Output the (x, y) coordinate of the center of the cell containing the given text.  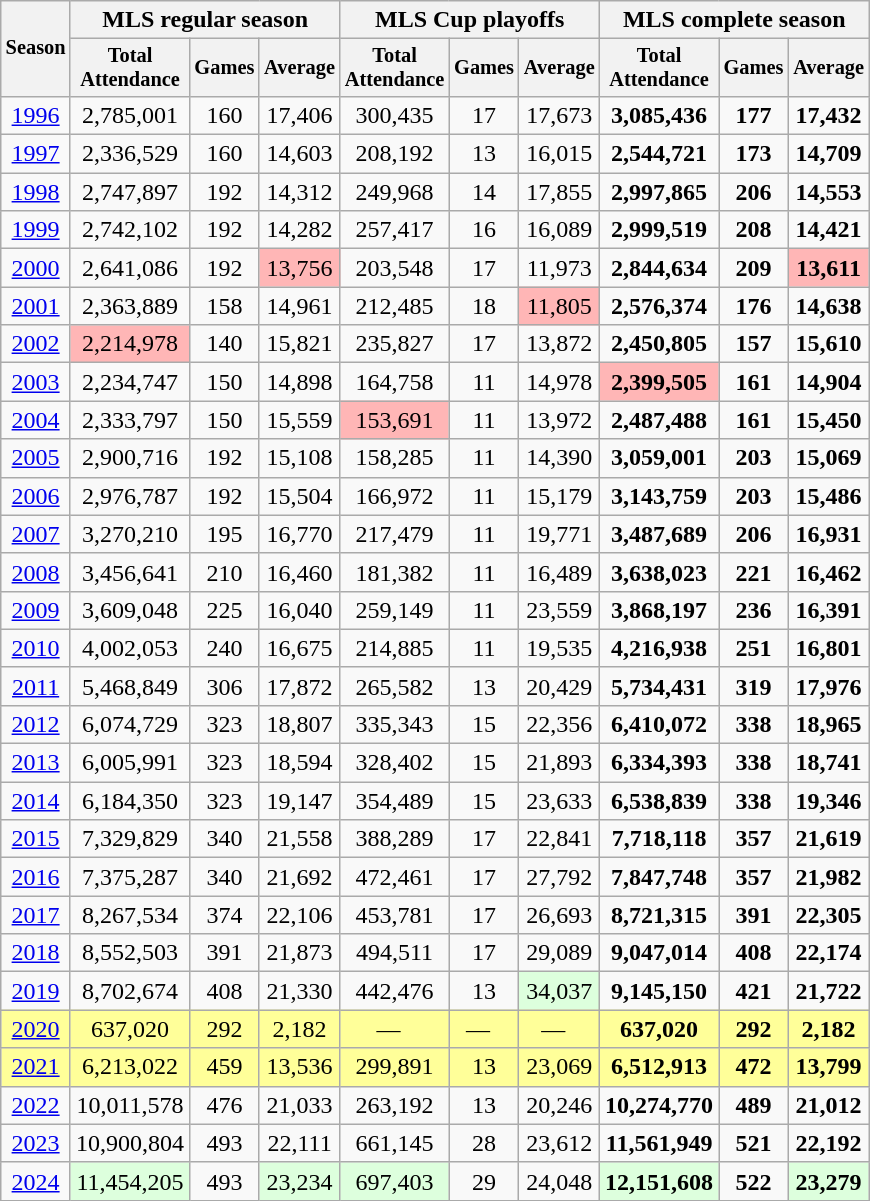
2,997,865 (660, 192)
157 (754, 344)
235,827 (394, 344)
14,978 (560, 382)
22,192 (828, 1143)
15,108 (300, 458)
11,454,205 (130, 1181)
521 (754, 1143)
16,462 (828, 572)
16 (484, 230)
6,410,072 (660, 724)
2,363,889 (130, 306)
1996 (36, 115)
7,375,287 (130, 877)
7,329,829 (130, 839)
23,633 (560, 801)
2006 (36, 496)
16,931 (828, 534)
472,461 (394, 877)
6,005,991 (130, 763)
14,709 (828, 154)
2005 (36, 458)
Season (36, 49)
27,792 (560, 877)
14,390 (560, 458)
2012 (36, 724)
2,336,529 (130, 154)
14,961 (300, 306)
265,582 (394, 686)
2014 (36, 801)
697,403 (394, 1181)
15,179 (560, 496)
2008 (36, 572)
15,610 (828, 344)
2009 (36, 610)
3,059,001 (660, 458)
23,234 (300, 1181)
217,479 (394, 534)
2016 (36, 877)
22,305 (828, 915)
442,476 (394, 991)
251 (754, 648)
166,972 (394, 496)
21,558 (300, 839)
300,435 (394, 115)
19,147 (300, 801)
21,873 (300, 953)
1997 (36, 154)
3,868,197 (660, 610)
335,343 (394, 724)
17,976 (828, 686)
15,486 (828, 496)
2015 (36, 839)
164,758 (394, 382)
5,468,849 (130, 686)
26,693 (560, 915)
2,487,488 (660, 420)
8,702,674 (130, 991)
21,012 (828, 1105)
14 (484, 192)
2022 (36, 1105)
13,536 (300, 1067)
15,559 (300, 420)
8,267,534 (130, 915)
14,904 (828, 382)
21,893 (560, 763)
354,489 (394, 801)
22,111 (300, 1143)
2020 (36, 1029)
14,603 (300, 154)
208,192 (394, 154)
176 (754, 306)
20,246 (560, 1105)
236 (754, 610)
9,047,014 (660, 953)
18,741 (828, 763)
2007 (36, 534)
23,279 (828, 1181)
3,270,210 (130, 534)
18 (484, 306)
195 (225, 534)
11,561,949 (660, 1143)
12,151,608 (660, 1181)
MLS complete season (734, 20)
3,085,436 (660, 115)
18,807 (300, 724)
22,174 (828, 953)
10,011,578 (130, 1105)
22,356 (560, 724)
2,544,721 (660, 154)
7,847,748 (660, 877)
2000 (36, 268)
8,721,315 (660, 915)
494,511 (394, 953)
MLS regular season (204, 20)
173 (754, 154)
3,456,641 (130, 572)
16,675 (300, 648)
8,552,503 (130, 953)
23,612 (560, 1143)
17,406 (300, 115)
2018 (36, 953)
421 (754, 991)
2024 (36, 1181)
14,282 (300, 230)
453,781 (394, 915)
6,512,913 (660, 1067)
14,638 (828, 306)
22,841 (560, 839)
263,192 (394, 1105)
23,559 (560, 610)
158,285 (394, 458)
16,489 (560, 572)
13,756 (300, 268)
9,145,150 (660, 991)
20,429 (560, 686)
472 (754, 1067)
16,015 (560, 154)
11,805 (560, 306)
22,106 (300, 915)
459 (225, 1067)
489 (754, 1105)
4,002,053 (130, 648)
2023 (36, 1143)
MLS Cup playoffs (470, 20)
17,432 (828, 115)
2004 (36, 420)
2,900,716 (130, 458)
1999 (36, 230)
306 (225, 686)
5,734,431 (660, 686)
388,289 (394, 839)
19,771 (560, 534)
2,641,086 (130, 268)
14,421 (828, 230)
2,844,634 (660, 268)
221 (754, 572)
2,333,797 (130, 420)
203,548 (394, 268)
24,048 (560, 1181)
3,638,023 (660, 572)
21,033 (300, 1105)
319 (754, 686)
21,982 (828, 877)
19,346 (828, 801)
17,872 (300, 686)
181,382 (394, 572)
2017 (36, 915)
6,213,022 (130, 1067)
2,234,747 (130, 382)
16,040 (300, 610)
13,799 (828, 1067)
209 (754, 268)
14,312 (300, 192)
10,274,770 (660, 1105)
23,069 (560, 1067)
257,417 (394, 230)
661,145 (394, 1143)
6,184,350 (130, 801)
16,770 (300, 534)
158 (225, 306)
15,450 (828, 420)
210 (225, 572)
2002 (36, 344)
21,692 (300, 877)
16,391 (828, 610)
11,973 (560, 268)
16,460 (300, 572)
2,214,978 (130, 344)
17,673 (560, 115)
249,968 (394, 192)
13,872 (560, 344)
6,074,729 (130, 724)
212,485 (394, 306)
16,089 (560, 230)
476 (225, 1105)
140 (225, 344)
2,747,897 (130, 192)
34,037 (560, 991)
214,885 (394, 648)
240 (225, 648)
29 (484, 1181)
6,538,839 (660, 801)
21,330 (300, 991)
208 (754, 230)
18,594 (300, 763)
3,609,048 (130, 610)
299,891 (394, 1067)
13,972 (560, 420)
374 (225, 915)
15,504 (300, 496)
3,143,759 (660, 496)
14,898 (300, 382)
153,691 (394, 420)
1998 (36, 192)
2,999,519 (660, 230)
2011 (36, 686)
2,976,787 (130, 496)
328,402 (394, 763)
2013 (36, 763)
2019 (36, 991)
19,535 (560, 648)
21,722 (828, 991)
29,089 (560, 953)
15,821 (300, 344)
14,553 (828, 192)
2001 (36, 306)
2,399,505 (660, 382)
259,149 (394, 610)
225 (225, 610)
16,801 (828, 648)
18,965 (828, 724)
522 (754, 1181)
2003 (36, 382)
2021 (36, 1067)
2010 (36, 648)
2,576,374 (660, 306)
13,611 (828, 268)
6,334,393 (660, 763)
3,487,689 (660, 534)
177 (754, 115)
7,718,118 (660, 839)
2,785,001 (130, 115)
28 (484, 1143)
2,450,805 (660, 344)
15,069 (828, 458)
21,619 (828, 839)
10,900,804 (130, 1143)
17,855 (560, 192)
4,216,938 (660, 648)
2,742,102 (130, 230)
